Find where the given text appears and provide that cell's center as (X, Y) coordinate. 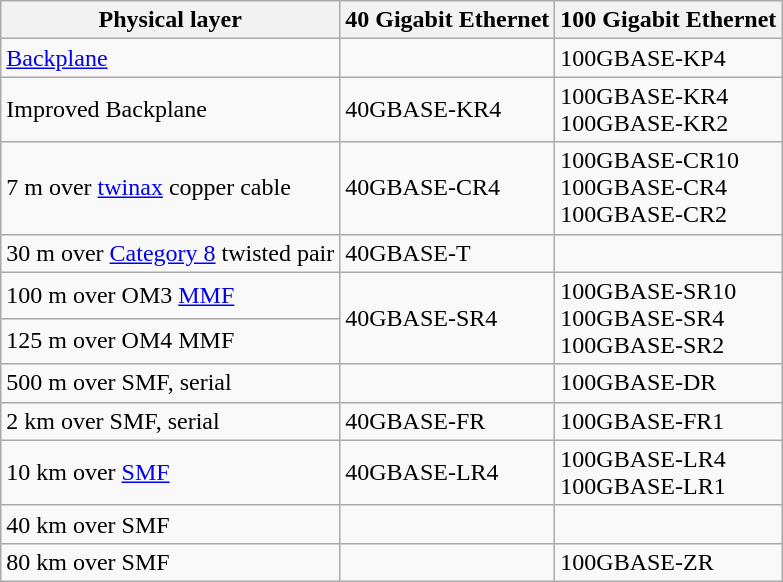
40GBASE-SR4 (448, 318)
40GBASE-FR (448, 421)
100GBASE-SR10100GBASE-SR4100GBASE-SR2 (668, 318)
100GBASE-KP4 (668, 58)
40 km over SMF (170, 524)
Physical layer (170, 20)
2 km over SMF, serial (170, 421)
40GBASE-LR4 (448, 472)
40GBASE-CR4 (448, 188)
30 m over Category 8 twisted pair (170, 253)
100GBASE-DR (668, 383)
500 m over SMF, serial (170, 383)
100 m over OM3 MMF (170, 295)
40 Gigabit Ethernet (448, 20)
40GBASE-T (448, 253)
40GBASE-KR4 (448, 110)
80 km over SMF (170, 562)
Backplane (170, 58)
100GBASE-KR4100GBASE-KR2 (668, 110)
10 km over SMF (170, 472)
100GBASE-CR10100GBASE-CR4100GBASE-CR2 (668, 188)
125 m over OM4 MMF (170, 341)
100GBASE-ZR (668, 562)
100 Gigabit Ethernet (668, 20)
Improved Backplane (170, 110)
100GBASE-LR4100GBASE-LR1 (668, 472)
7 m over twinax copper cable (170, 188)
100GBASE-FR1 (668, 421)
